Locate the cell with the specified text and output its [x, y] center coordinate. 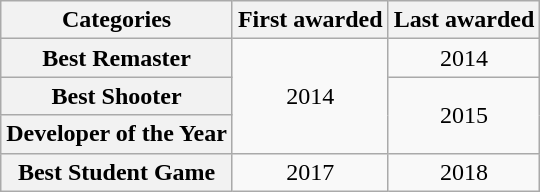
Last awarded [464, 20]
Categories [117, 20]
Best Student Game [117, 172]
Best Remaster [117, 58]
2018 [464, 172]
2015 [464, 115]
2017 [310, 172]
Best Shooter [117, 96]
First awarded [310, 20]
Developer of the Year [117, 134]
